Scan for the cell matching the given text and deliver its [X, Y] coordinate at center. 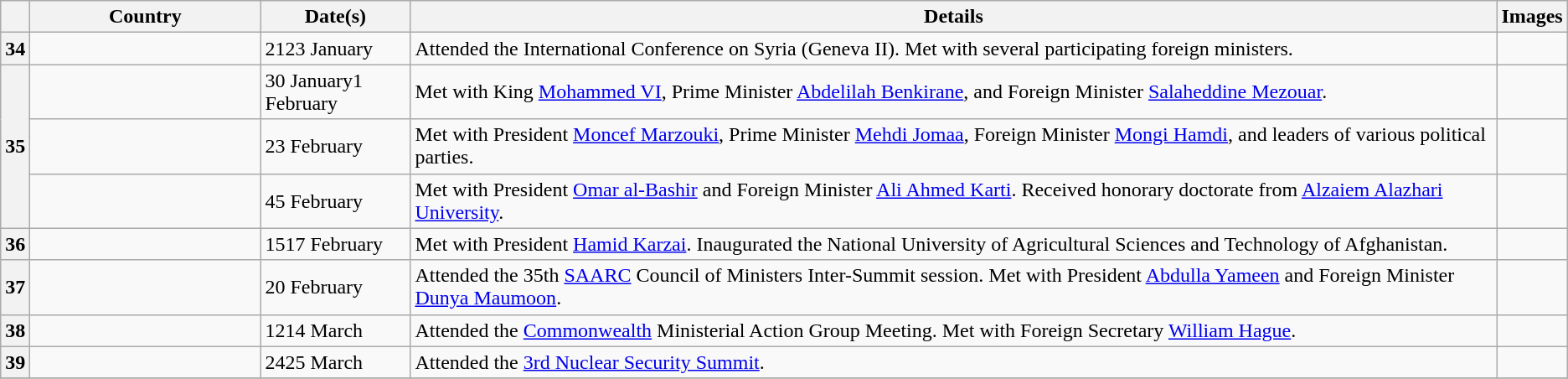
34 [15, 49]
36 [15, 244]
30 January1 February [335, 92]
1517 February [335, 244]
2425 March [335, 362]
Details [953, 17]
Met with President Hamid Karzai. Inaugurated the National University of Agricultural Sciences and Technology of Afghanistan. [953, 244]
Met with President Moncef Marzouki, Prime Minister Mehdi Jomaa, Foreign Minister Mongi Hamdi, and leaders of various political parties. [953, 146]
Images [1532, 17]
37 [15, 287]
1214 March [335, 330]
45 February [335, 201]
23 February [335, 146]
Country [146, 17]
Attended the International Conference on Syria (Geneva II). Met with several participating foreign ministers. [953, 49]
20 February [335, 287]
Attended the 3rd Nuclear Security Summit. [953, 362]
Attended the 35th SAARC Council of Ministers Inter-Summit session. Met with President Abdulla Yameen and Foreign Minister Dunya Maumoon. [953, 287]
Met with King Mohammed VI, Prime Minister Abdelilah Benkirane, and Foreign Minister Salaheddine Mezouar. [953, 92]
Date(s) [335, 17]
Met with President Omar al-Bashir and Foreign Minister Ali Ahmed Karti. Received honorary doctorate from Alzaiem Alazhari University. [953, 201]
2123 January [335, 49]
Attended the Commonwealth Ministerial Action Group Meeting. Met with Foreign Secretary William Hague. [953, 330]
39 [15, 362]
38 [15, 330]
35 [15, 146]
